Identify which cell holds the provided text, then report its (X, Y) central coordinate. 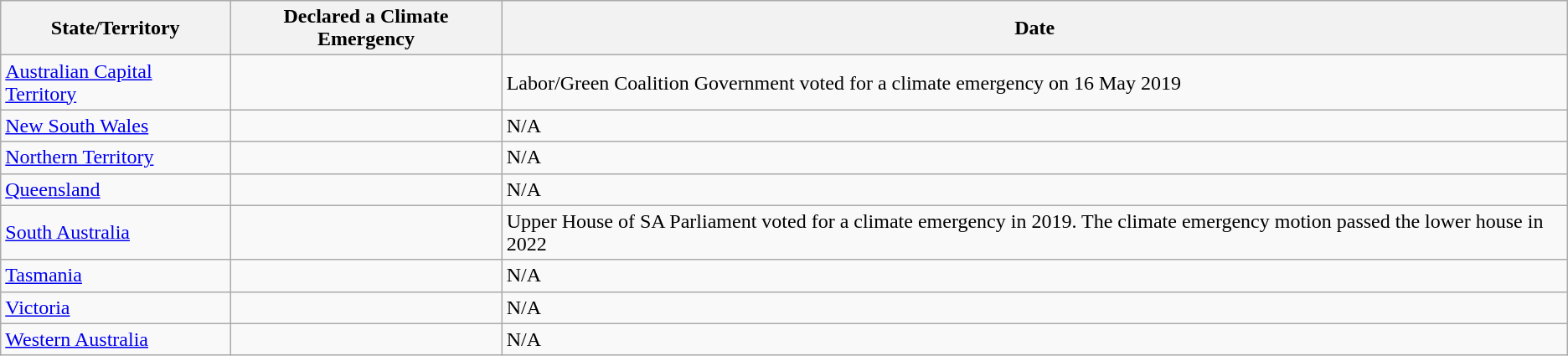
Northern Territory (116, 157)
South Australia (116, 233)
Tasmania (116, 276)
Date (1034, 28)
Upper House of SA Parliament voted for a climate emergency in 2019. The climate emergency motion passed the lower house in 2022 (1034, 233)
Declared a Climate Emergency (367, 28)
New South Wales (116, 126)
Australian Capital Territory (116, 82)
Queensland (116, 189)
Labor/Green Coalition Government voted for a climate emergency on 16 May 2019 (1034, 82)
State/Territory (116, 28)
Western Australia (116, 339)
Victoria (116, 307)
